Locate the cell with the specified text and output its [X, Y] center coordinate. 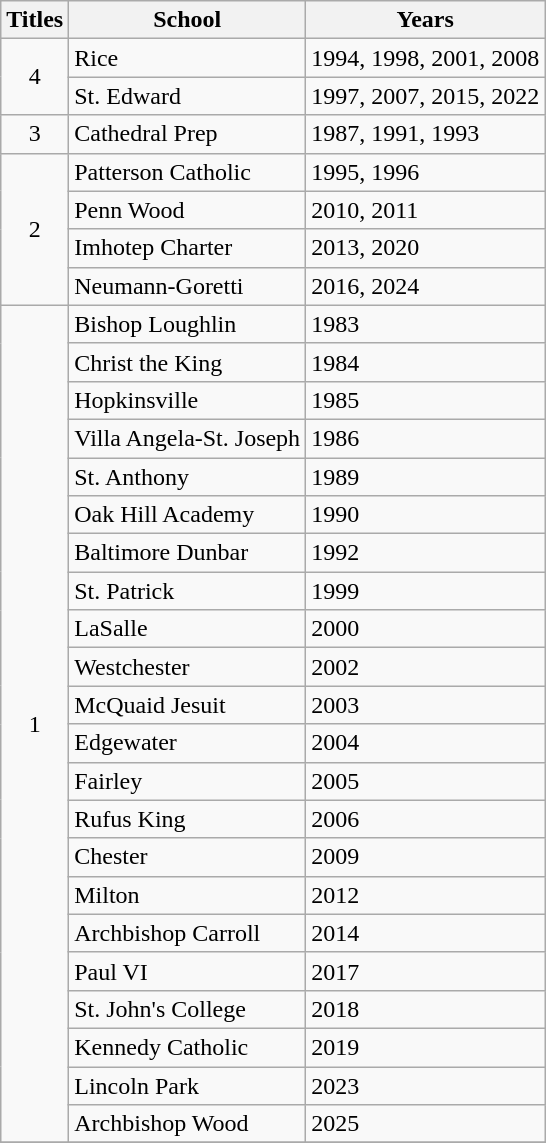
2019 [426, 1047]
1990 [426, 515]
2012 [426, 895]
Rice [188, 58]
Christ the King [188, 362]
2005 [426, 781]
Titles [35, 20]
1 [35, 724]
St. Edward [188, 96]
2014 [426, 933]
2003 [426, 705]
1994, 1998, 2001, 2008 [426, 58]
Edgewater [188, 743]
Westchester [188, 667]
Fairley [188, 781]
Archbishop Carroll [188, 933]
2002 [426, 667]
1985 [426, 400]
Paul VI [188, 971]
2000 [426, 629]
LaSalle [188, 629]
1987, 1991, 1993 [426, 134]
4 [35, 77]
2023 [426, 1085]
Lincoln Park [188, 1085]
2009 [426, 857]
St. Patrick [188, 591]
Imhotep Charter [188, 248]
Oak Hill Academy [188, 515]
2010, 2011 [426, 210]
Kennedy Catholic [188, 1047]
2018 [426, 1009]
Years [426, 20]
1986 [426, 438]
Cathedral Prep [188, 134]
McQuaid Jesuit [188, 705]
1992 [426, 553]
1997, 2007, 2015, 2022 [426, 96]
2004 [426, 743]
Chester [188, 857]
1999 [426, 591]
Villa Angela-St. Joseph [188, 438]
St. John's College [188, 1009]
Milton [188, 895]
1989 [426, 477]
Neumann-Goretti [188, 286]
1995, 1996 [426, 172]
2017 [426, 971]
2016, 2024 [426, 286]
2013, 2020 [426, 248]
2025 [426, 1124]
School [188, 20]
1984 [426, 362]
Rufus King [188, 819]
St. Anthony [188, 477]
Hopkinsville [188, 400]
Penn Wood [188, 210]
Patterson Catholic [188, 172]
Archbishop Wood [188, 1124]
3 [35, 134]
2 [35, 229]
Bishop Loughlin [188, 324]
1983 [426, 324]
Baltimore Dunbar [188, 553]
2006 [426, 819]
